Find where the given text appears and provide that cell's center as (x, y) coordinate. 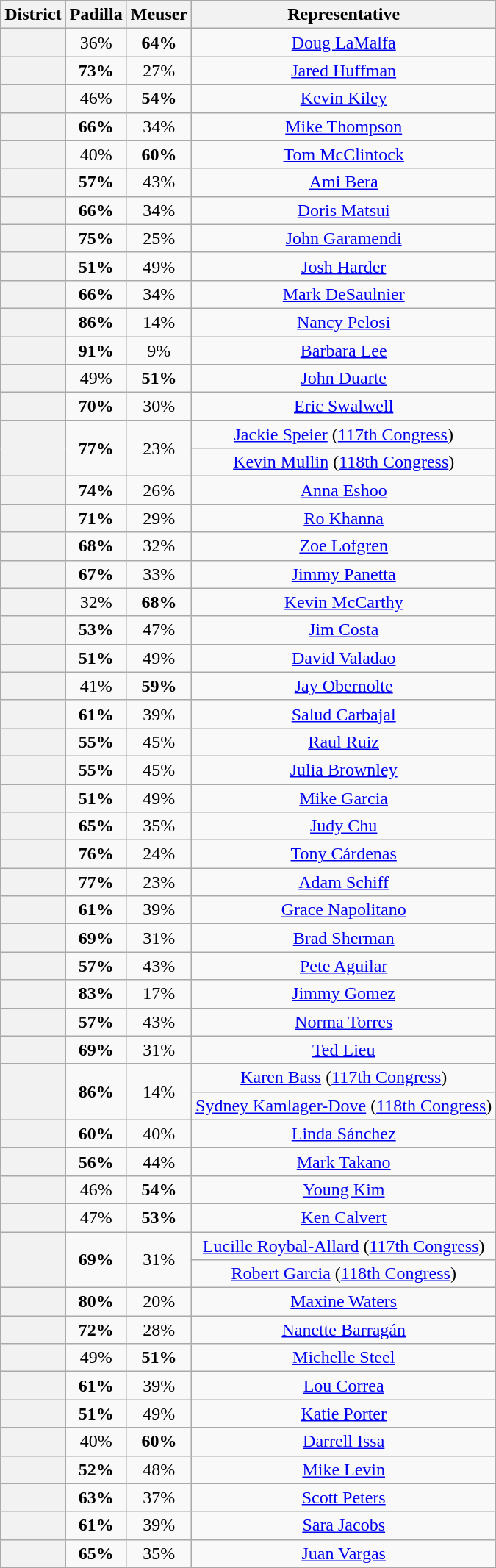
John Duarte (344, 379)
Mike Garcia (344, 798)
Tony Cárdenas (344, 854)
Anna Eshoo (344, 490)
73% (96, 71)
Ken Calvert (344, 1217)
64% (159, 43)
Eric Swalwell (344, 407)
Representative (344, 15)
37% (159, 1497)
75% (96, 238)
Mike Thompson (344, 126)
72% (96, 1330)
Juan Vargas (344, 1553)
Nancy Pelosi (344, 322)
17% (159, 994)
Josh Harder (344, 266)
20% (159, 1302)
36% (96, 43)
52% (96, 1469)
26% (159, 490)
Lucille Roybal-Allard (117th Congress) (344, 1246)
Katie Porter (344, 1414)
Jim Costa (344, 630)
Jared Huffman (344, 71)
Karen Bass (117th Congress) (344, 1078)
Nanette Barragán (344, 1330)
Zoe Lofgren (344, 546)
63% (96, 1497)
Doug LaMalfa (344, 43)
Meuser (159, 15)
Maxine Waters (344, 1302)
Jackie Speier (117th Congress) (344, 434)
29% (159, 518)
Padilla (96, 15)
Ted Lieu (344, 1050)
41% (96, 686)
Michelle Steel (344, 1358)
Jay Obernolte (344, 686)
Ami Bera (344, 182)
Salud Carbajal (344, 714)
83% (96, 994)
Mike Levin (344, 1469)
91% (96, 351)
59% (159, 686)
Doris Matsui (344, 210)
Judy Chu (344, 826)
Scott Peters (344, 1497)
Pete Aguilar (344, 966)
Ro Khanna (344, 518)
Young Kim (344, 1189)
30% (159, 407)
Tom McClintock (344, 154)
74% (96, 490)
Darrell Issa (344, 1442)
71% (96, 518)
Adam Schiff (344, 882)
48% (159, 1469)
Raul Ruiz (344, 742)
Jimmy Gomez (344, 994)
27% (159, 71)
9% (159, 351)
Norma Torres (344, 1022)
Kevin McCarthy (344, 602)
28% (159, 1330)
Linda Sánchez (344, 1134)
24% (159, 854)
70% (96, 407)
67% (96, 574)
Robert Garcia (118th Congress) (344, 1274)
Barbara Lee (344, 351)
David Valadao (344, 658)
56% (96, 1161)
25% (159, 238)
District (33, 15)
Mark Takano (344, 1161)
Jimmy Panetta (344, 574)
33% (159, 574)
44% (159, 1161)
76% (96, 854)
Lou Correa (344, 1386)
Sara Jacobs (344, 1525)
80% (96, 1302)
Kevin Mullin (118th Congress) (344, 462)
Mark DeSaulnier (344, 294)
Brad Sherman (344, 938)
Grace Napolitano (344, 910)
Kevin Kiley (344, 99)
Sydney Kamlager-Dove (118th Congress) (344, 1106)
Julia Brownley (344, 770)
John Garamendi (344, 238)
